Capture the cell that displays the provided text and extract its [X, Y] central coordinate. 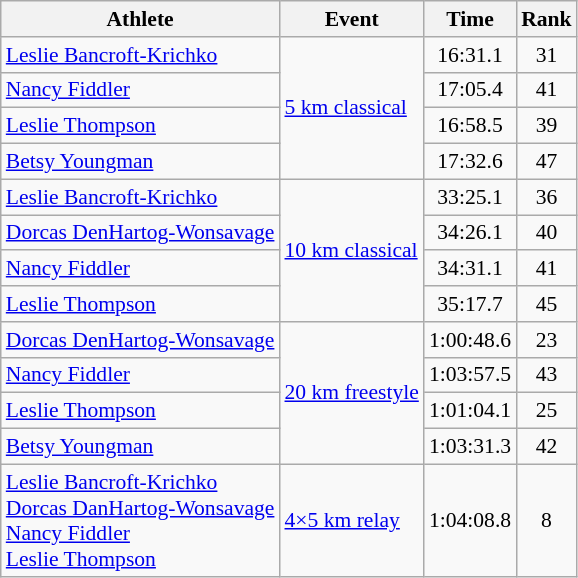
43 [546, 375]
34:26.1 [470, 233]
17:32.6 [470, 162]
Time [470, 19]
1:03:31.3 [470, 447]
31 [546, 55]
16:31.1 [470, 55]
10 km classical [351, 250]
33:25.1 [470, 197]
1:03:57.5 [470, 375]
Rank [546, 19]
20 km freestyle [351, 393]
23 [546, 340]
Athlete [140, 19]
16:58.5 [470, 126]
34:31.1 [470, 269]
Leslie Bancroft-KrichkoDorcas DanHartog-WonsavageNancy FiddlerLeslie Thompson [140, 520]
17:05.4 [470, 90]
8 [546, 520]
45 [546, 304]
5 km classical [351, 108]
35:17.7 [470, 304]
Event [351, 19]
42 [546, 447]
25 [546, 411]
1:04:08.8 [470, 520]
4×5 km relay [351, 520]
47 [546, 162]
36 [546, 197]
1:00:48.6 [470, 340]
1:01:04.1 [470, 411]
40 [546, 233]
39 [546, 126]
